Identify which cell holds the provided text, then report its (x, y) central coordinate. 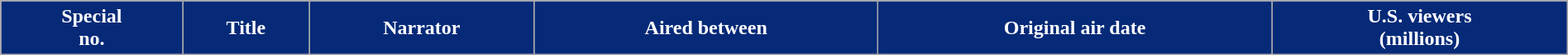
Specialno. (92, 28)
Aired between (706, 28)
Title (246, 28)
U.S. viewers(millions) (1420, 28)
Narrator (422, 28)
Original air date (1074, 28)
